Locate the cell with the specified text and output its [X, Y] center coordinate. 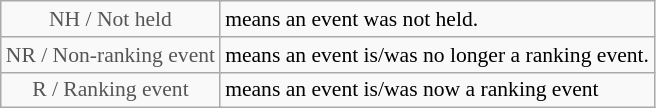
means an event is/was now a ranking event [437, 90]
means an event was not held. [437, 19]
NR / Non-ranking event [110, 55]
NH / Not held [110, 19]
means an event is/was no longer a ranking event. [437, 55]
R / Ranking event [110, 90]
